Find where the given text appears and provide that cell's center as (x, y) coordinate. 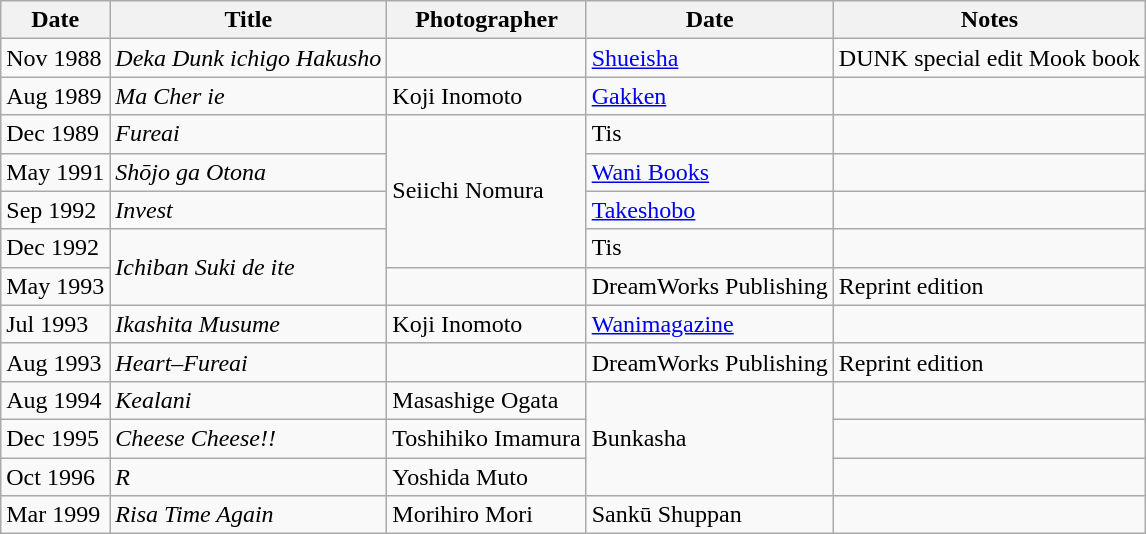
Morihiro Mori (486, 515)
Gakken (710, 96)
Kealani (248, 400)
Heart–Fureai (248, 362)
Fureai (248, 134)
Aug 1994 (56, 400)
Title (248, 20)
Mar 1999 (56, 515)
May 1993 (56, 286)
Wanimagazine (710, 324)
Bunkasha (710, 438)
May 1991 (56, 172)
Aug 1993 (56, 362)
Masashige Ogata (486, 400)
Ichiban Suki de ite (248, 267)
Yoshida Muto (486, 477)
Sankū Shuppan (710, 515)
Shueisha (710, 58)
Jul 1993 (56, 324)
Wani Books (710, 172)
DUNK special edit Mook book (989, 58)
Aug 1989 (56, 96)
Oct 1996 (56, 477)
R (248, 477)
Seiichi Nomura (486, 191)
Ma Cher ie (248, 96)
Risa Time Again (248, 515)
Notes (989, 20)
Dec 1995 (56, 438)
Nov 1988 (56, 58)
Cheese Cheese!! (248, 438)
Photographer (486, 20)
Shōjo ga Otona (248, 172)
Toshihiko Imamura (486, 438)
Dec 1989 (56, 134)
Ikashita Musume (248, 324)
Dec 1992 (56, 248)
Deka Dunk ichigo Hakusho (248, 58)
Takeshobo (710, 210)
Invest (248, 210)
Sep 1992 (56, 210)
